Extract the [x, y] coordinate from the center of the cell holding the provided text.  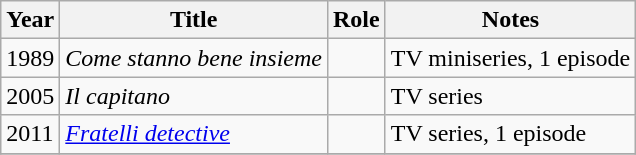
2005 [30, 96]
Il capitano [194, 96]
Fratelli detective [194, 134]
2011 [30, 134]
Notes [510, 20]
TV series [510, 96]
Role [356, 20]
TV miniseries, 1 episode [510, 58]
Title [194, 20]
1989 [30, 58]
Year [30, 20]
TV series, 1 episode [510, 134]
Come stanno bene insieme [194, 58]
